Search for the cell housing the specified text and yield its [X, Y] center coordinate. 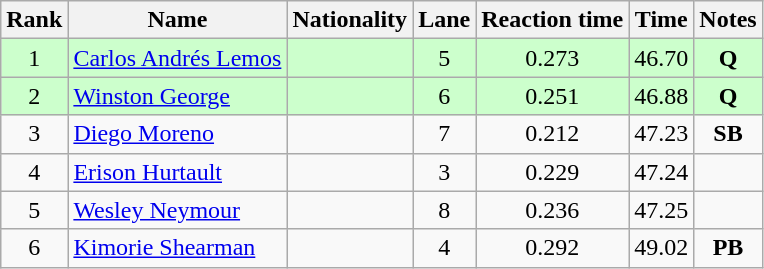
SB [728, 134]
PB [728, 248]
47.25 [662, 210]
Lane [444, 20]
2 [34, 96]
47.24 [662, 172]
Nationality [350, 20]
0.236 [552, 210]
46.70 [662, 58]
Reaction time [552, 20]
49.02 [662, 248]
0.251 [552, 96]
Name [178, 20]
0.212 [552, 134]
46.88 [662, 96]
47.23 [662, 134]
Notes [728, 20]
Time [662, 20]
0.273 [552, 58]
Diego Moreno [178, 134]
7 [444, 134]
Winston George [178, 96]
Carlos Andrés Lemos [178, 58]
1 [34, 58]
Erison Hurtault [178, 172]
Rank [34, 20]
0.229 [552, 172]
Kimorie Shearman [178, 248]
8 [444, 210]
Wesley Neymour [178, 210]
0.292 [552, 248]
